Scan for the cell matching the given text and deliver its [X, Y] coordinate at center. 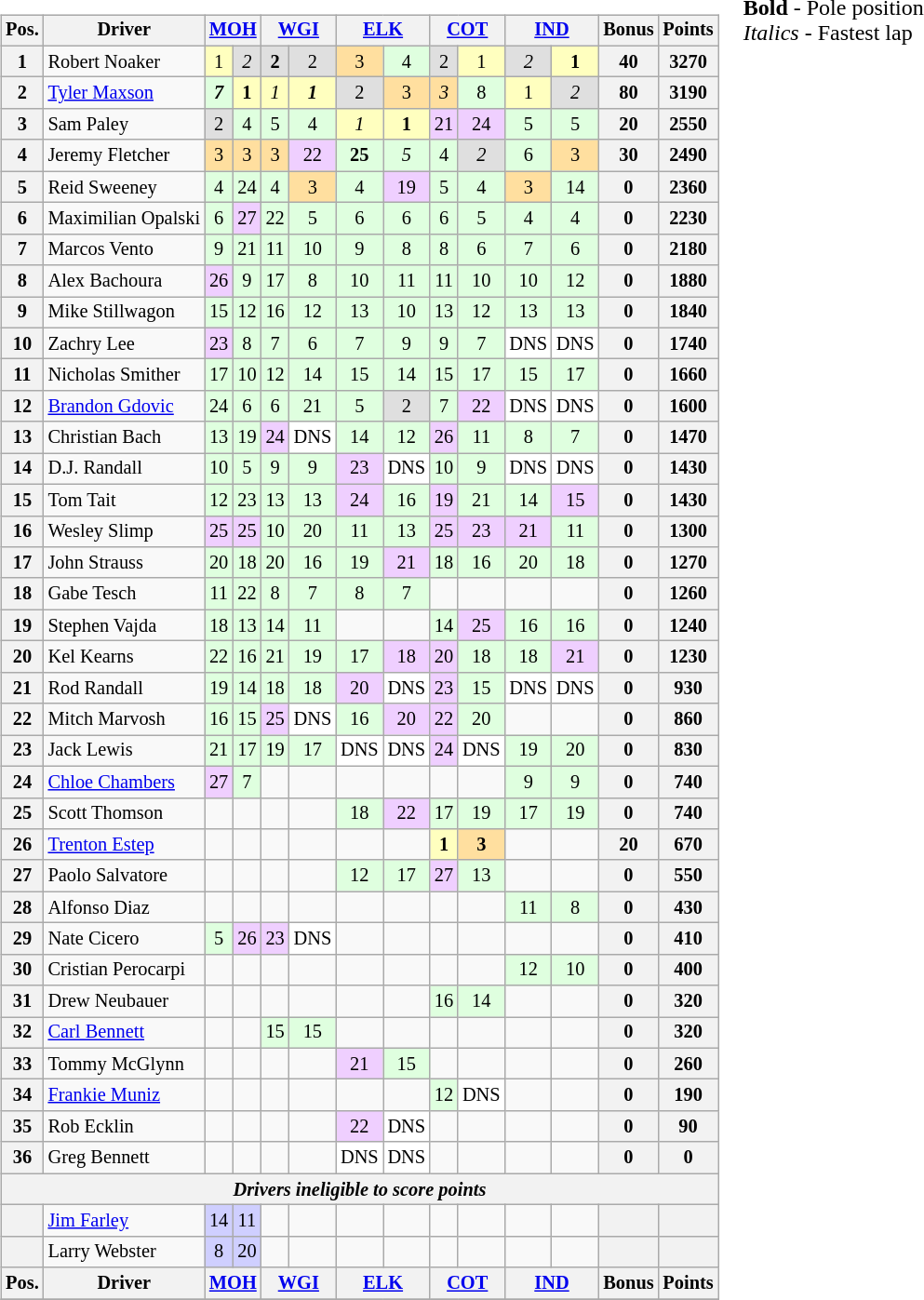
Frankie Muniz [125, 1095]
Drivers ineligible to score points [359, 1189]
Gabe Tesch [125, 594]
Marcos Vento [125, 249]
1260 [689, 594]
Greg Bennett [125, 1158]
Stephen Vajda [125, 625]
Brandon Gdovic [125, 407]
Alfonso Diaz [125, 907]
1270 [689, 563]
Reid Sweeney [125, 187]
Maximilian Opalski [125, 219]
Larry Webster [125, 1252]
Tom Tait [125, 500]
John Strauss [125, 563]
1240 [689, 625]
1600 [689, 407]
3270 [689, 61]
31 [22, 1001]
190 [689, 1095]
D.J. Randall [125, 469]
Sam Paley [125, 125]
260 [689, 1064]
Mike Stillwagon [125, 313]
Carl Bennett [125, 1033]
550 [689, 876]
1300 [689, 531]
40 [628, 61]
Jack Lewis [125, 751]
Tommy McGlynn [125, 1064]
2490 [689, 155]
2550 [689, 125]
34 [22, 1095]
Jeremy Fletcher [125, 155]
29 [22, 939]
Kel Kearns [125, 657]
Cristian Perocarpi [125, 970]
930 [689, 688]
32 [22, 1033]
1660 [689, 375]
33 [22, 1064]
80 [628, 93]
Alex Bachoura [125, 281]
Mitch Marvosh [125, 719]
Scott Thomson [125, 813]
1840 [689, 313]
2360 [689, 187]
Robert Noaker [125, 61]
Rod Randall [125, 688]
430 [689, 907]
830 [689, 751]
35 [22, 1127]
Zachry Lee [125, 343]
1740 [689, 343]
400 [689, 970]
Chloe Chambers [125, 782]
Nicholas Smither [125, 375]
1230 [689, 657]
2230 [689, 219]
Trenton Estep [125, 845]
Wesley Slimp [125, 531]
1470 [689, 437]
670 [689, 845]
Jim Farley [125, 1221]
28 [22, 907]
410 [689, 939]
3190 [689, 93]
2180 [689, 249]
Rob Ecklin [125, 1127]
1880 [689, 281]
Christian Bach [125, 437]
860 [689, 719]
Drew Neubauer [125, 1001]
Paolo Salvatore [125, 876]
36 [22, 1158]
Tyler Maxson [125, 93]
Nate Cicero [125, 939]
90 [689, 1127]
